Return the (x, y) coordinate for the center point of the cell that contains the specified text.  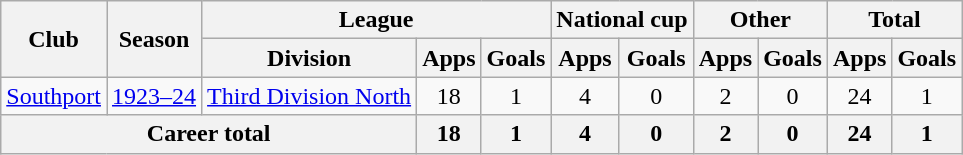
Career total (209, 134)
League (376, 20)
Southport (54, 96)
Season (154, 39)
1923–24 (154, 96)
National cup (622, 20)
Other (760, 20)
Division (310, 58)
Total (894, 20)
Third Division North (310, 96)
Club (54, 39)
